Detect which cell encompasses the target text, then output its [X, Y] center coordinate. 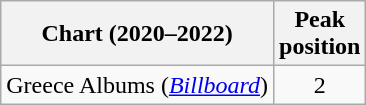
Peak position [320, 34]
2 [320, 85]
Chart (2020–2022) [138, 34]
Greece Albums (Billboard) [138, 85]
